Capture the cell that displays the provided text and extract its (X, Y) central coordinate. 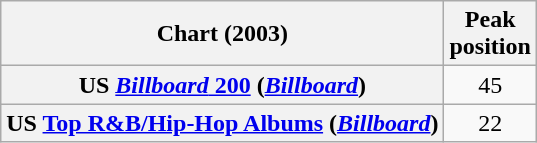
Chart (2003) (222, 34)
US Top R&B/Hip-Hop Albums (Billboard) (222, 123)
22 (490, 123)
Peakposition (490, 34)
45 (490, 85)
US Billboard 200 (Billboard) (222, 85)
